Determine the (x, y) coordinate at the center of the cell enclosing the given text.  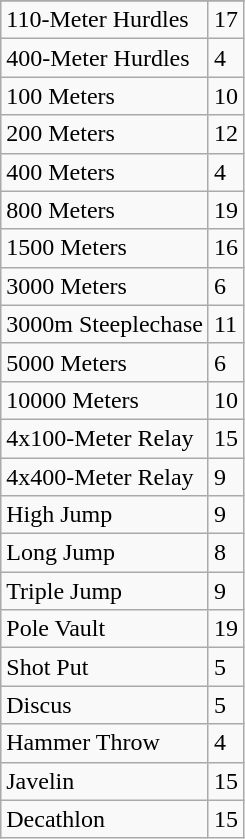
3000m Steeplechase (105, 324)
Discus (105, 705)
4x100-Meter Relay (105, 438)
3000 Meters (105, 286)
110-Meter Hurdles (105, 20)
5000 Meters (105, 362)
Triple Jump (105, 591)
8 (226, 553)
Decathlon (105, 819)
400 Meters (105, 172)
17 (226, 20)
Long Jump (105, 553)
Shot Put (105, 667)
400-Meter Hurdles (105, 58)
100 Meters (105, 96)
Pole Vault (105, 629)
High Jump (105, 515)
12 (226, 134)
1500 Meters (105, 248)
Javelin (105, 781)
Hammer Throw (105, 743)
200 Meters (105, 134)
11 (226, 324)
4x400-Meter Relay (105, 477)
16 (226, 248)
800 Meters (105, 210)
10000 Meters (105, 400)
